Return [X, Y] of the center of cell containing provided text 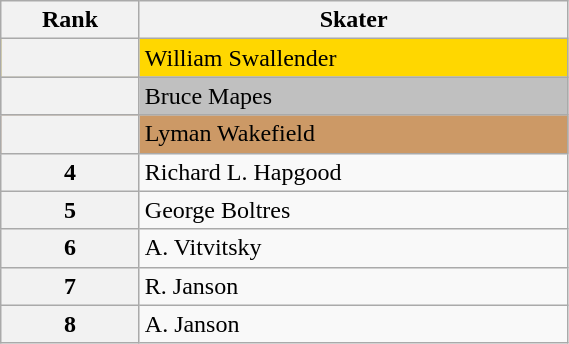
8 [70, 324]
Bruce Mapes [354, 96]
A. Janson [354, 324]
Rank [70, 20]
William Swallender [354, 58]
4 [70, 172]
Skater [354, 20]
Richard L. Hapgood [354, 172]
5 [70, 210]
Lyman Wakefield [354, 134]
R. Janson [354, 286]
George Boltres [354, 210]
6 [70, 248]
A. Vitvitsky [354, 248]
7 [70, 286]
